Locate the cell with the specified text and output its (x, y) center coordinate. 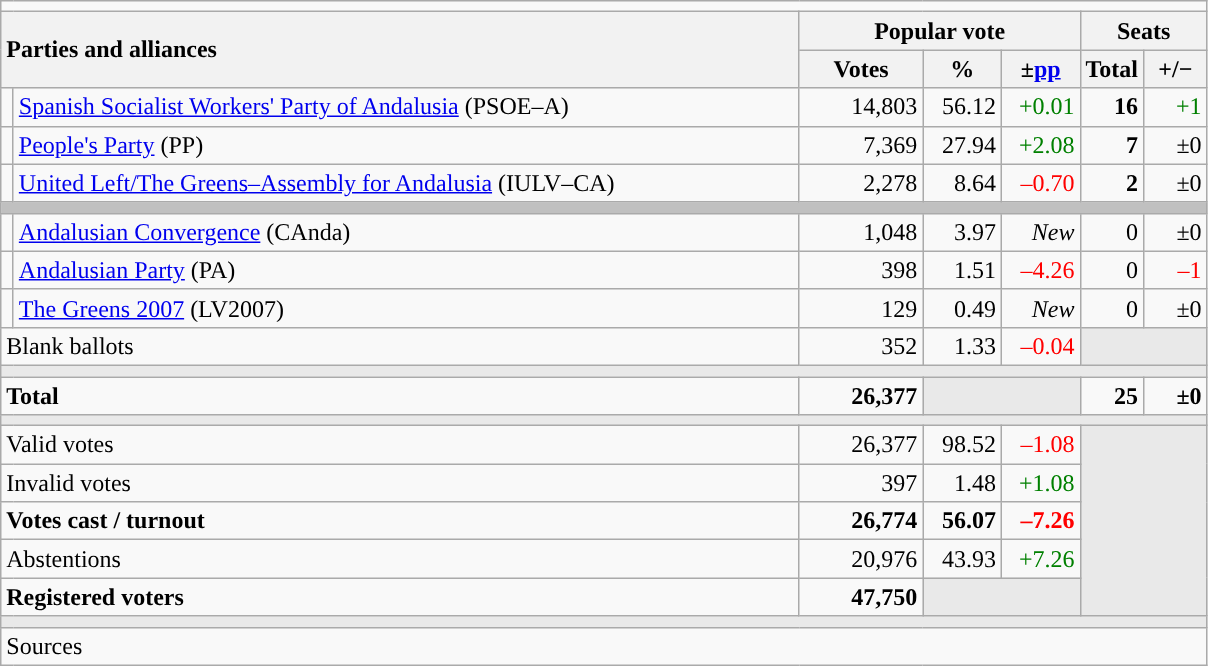
1.51 (962, 270)
–1 (1176, 270)
7,369 (861, 145)
–7.26 (1040, 521)
129 (861, 308)
3.97 (962, 232)
47,750 (861, 597)
16 (1112, 107)
2,278 (861, 183)
% (962, 69)
The Greens 2007 (LV2007) (406, 308)
352 (861, 346)
1.48 (962, 483)
Blank ballots (400, 346)
397 (861, 483)
+1 (1176, 107)
Votes cast / turnout (400, 521)
0.49 (962, 308)
Invalid votes (400, 483)
98.52 (962, 445)
United Left/The Greens–Assembly for Andalusia (IULV–CA) (406, 183)
7 (1112, 145)
398 (861, 270)
–1.08 (1040, 445)
Andalusian Convergence (CAnda) (406, 232)
+0.01 (1040, 107)
Valid votes (400, 445)
+7.26 (1040, 559)
26,774 (861, 521)
Andalusian Party (PA) (406, 270)
+2.08 (1040, 145)
–0.04 (1040, 346)
Spanish Socialist Workers' Party of Andalusia (PSOE–A) (406, 107)
8.64 (962, 183)
43.93 (962, 559)
Sources (604, 646)
People's Party (PP) (406, 145)
±pp (1040, 69)
20,976 (861, 559)
–0.70 (1040, 183)
14,803 (861, 107)
56.12 (962, 107)
Abstentions (400, 559)
25 (1112, 395)
Popular vote (940, 31)
1.33 (962, 346)
+1.08 (1040, 483)
–4.26 (1040, 270)
Registered voters (400, 597)
27.94 (962, 145)
1,048 (861, 232)
Votes (861, 69)
Parties and alliances (400, 50)
Seats (1144, 31)
2 (1112, 183)
56.07 (962, 521)
+/− (1176, 69)
